From the cell containing the given text, extract its center point as [X, Y] coordinate. 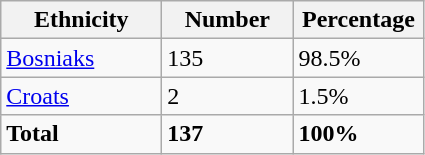
137 [228, 134]
1.5% [358, 96]
Bosniaks [82, 58]
100% [358, 134]
Number [228, 20]
2 [228, 96]
Percentage [358, 20]
98.5% [358, 58]
Ethnicity [82, 20]
135 [228, 58]
Croats [82, 96]
Total [82, 134]
